Capture the cell that displays the provided text and extract its [X, Y] central coordinate. 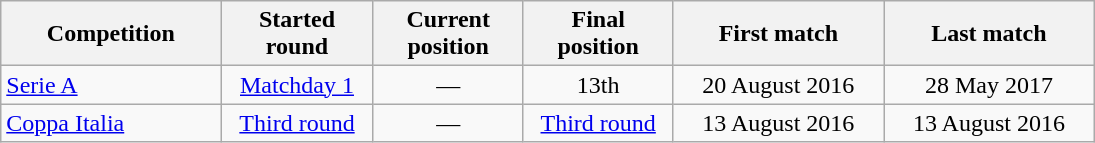
Current position [448, 34]
Serie A [111, 85]
Matchday 1 [297, 85]
20 August 2016 [778, 85]
Started round [297, 34]
28 May 2017 [990, 85]
Last match [990, 34]
Competition [111, 34]
First match [778, 34]
Final position [598, 34]
13th [598, 85]
Coppa Italia [111, 123]
